Identify which cell holds the provided text, then report its (X, Y) central coordinate. 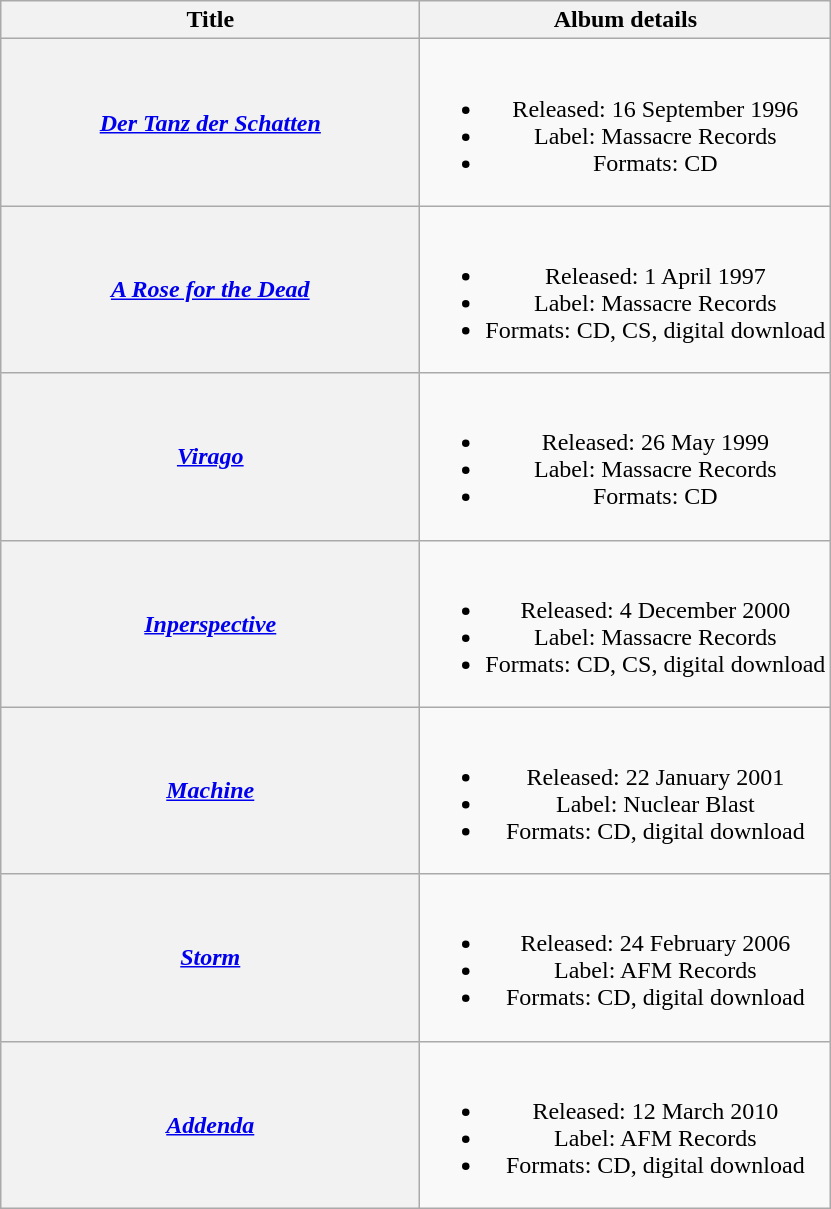
Storm (210, 958)
Released: 12 March 2010Label: AFM RecordsFormats: CD, digital download (626, 1124)
Virago (210, 456)
Title (210, 20)
Released: 26 May 1999Label: Massacre RecordsFormats: CD (626, 456)
Album details (626, 20)
Addenda (210, 1124)
Inperspective (210, 624)
Released: 22 January 2001Label: Nuclear BlastFormats: CD, digital download (626, 790)
Der Tanz der Schatten (210, 122)
A Rose for the Dead (210, 290)
Released: 4 December 2000Label: Massacre RecordsFormats: CD, CS, digital download (626, 624)
Machine (210, 790)
Released: 24 February 2006Label: AFM RecordsFormats: CD, digital download (626, 958)
Released: 1 April 1997Label: Massacre RecordsFormats: CD, CS, digital download (626, 290)
Released: 16 September 1996Label: Massacre RecordsFormats: CD (626, 122)
